For the text-containing cell, return its midpoint in (X, Y) coordinate format. 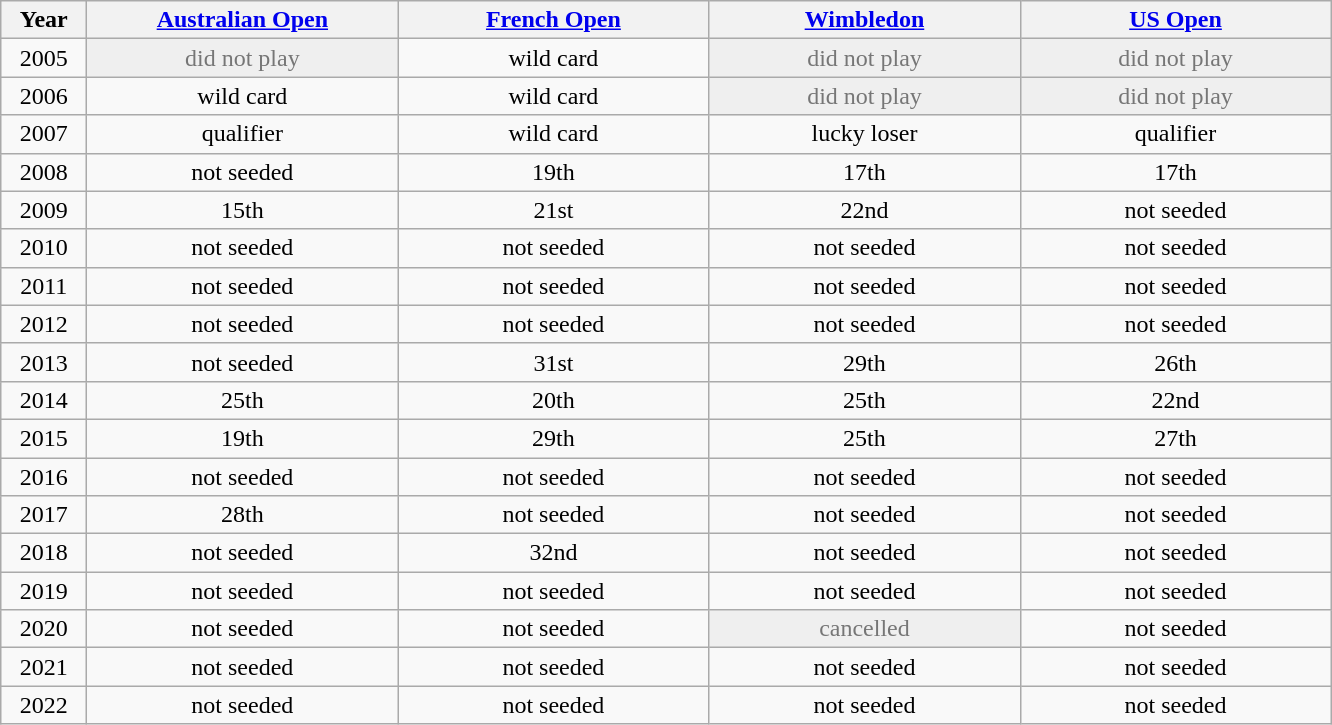
2016 (44, 477)
2022 (44, 705)
2012 (44, 324)
cancelled (864, 629)
21st (554, 210)
2005 (44, 58)
31st (554, 362)
2015 (44, 438)
French Open (554, 20)
26th (1176, 362)
2017 (44, 515)
2011 (44, 286)
2009 (44, 210)
2020 (44, 629)
Australian Open (242, 20)
2018 (44, 553)
27th (1176, 438)
15th (242, 210)
2021 (44, 667)
Year (44, 20)
2014 (44, 400)
2013 (44, 362)
2006 (44, 96)
2010 (44, 248)
lucky loser (864, 134)
2007 (44, 134)
20th (554, 400)
32nd (554, 553)
Wimbledon (864, 20)
28th (242, 515)
2008 (44, 172)
US Open (1176, 20)
2019 (44, 591)
